Find where the given text appears and provide that cell's center as [X, Y] coordinate. 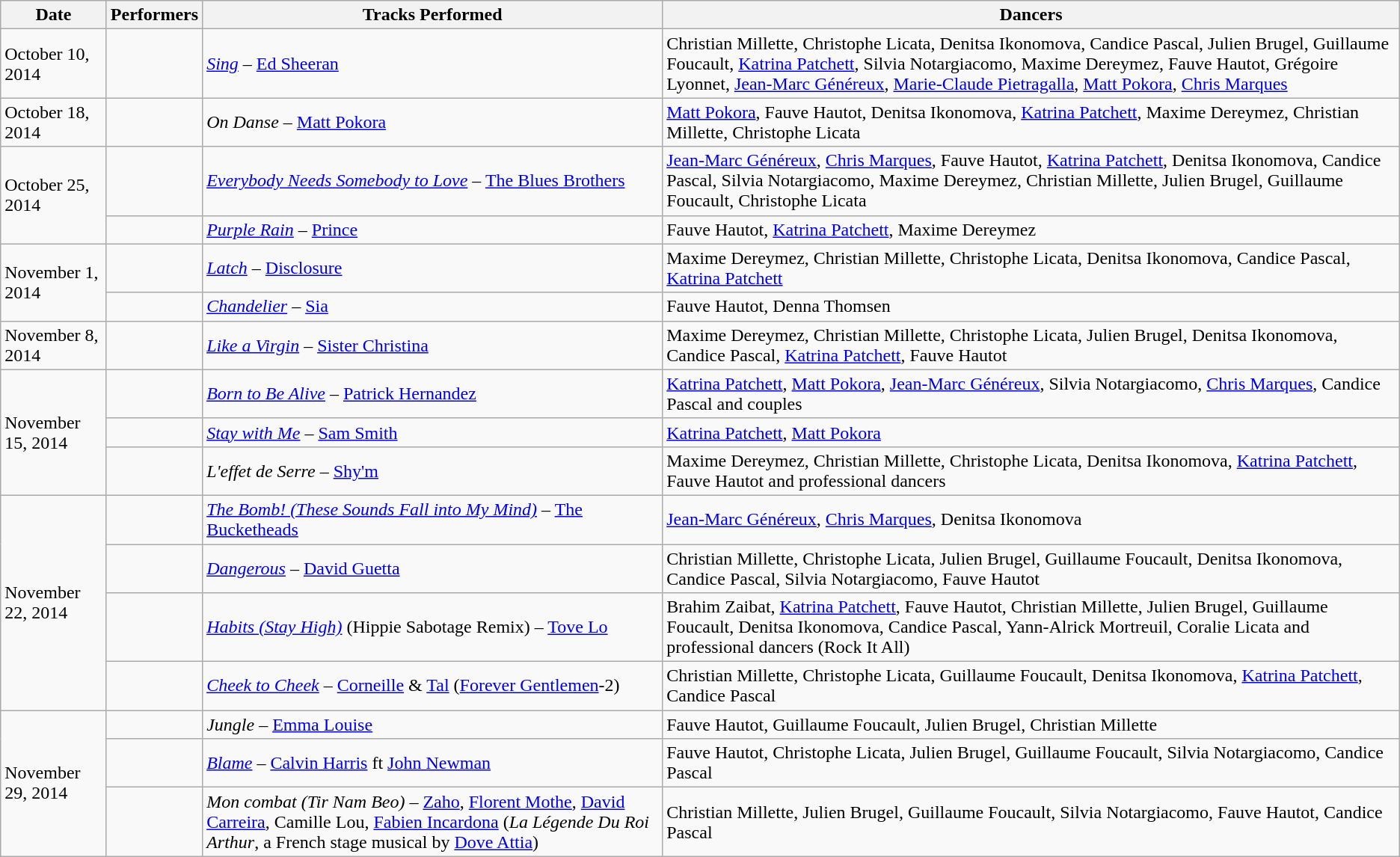
November 1, 2014 [54, 283]
On Danse – Matt Pokora [432, 123]
Habits (Stay High) (Hippie Sabotage Remix) – Tove Lo [432, 627]
Fauve Hautot, Katrina Patchett, Maxime Dereymez [1031, 230]
November 22, 2014 [54, 603]
Like a Virgin – Sister Christina [432, 345]
Dancers [1031, 15]
October 18, 2014 [54, 123]
Cheek to Cheek – Corneille & Tal (Forever Gentlemen-2) [432, 686]
Stay with Me – Sam Smith [432, 432]
Maxime Dereymez, Christian Millette, Christophe Licata, Denitsa Ikonomova, Candice Pascal, Katrina Patchett [1031, 268]
Jungle – Emma Louise [432, 725]
Christian Millette, Christophe Licata, Julien Brugel, Guillaume Foucault, Denitsa Ikonomova, Candice Pascal, Silvia Notargiacomo, Fauve Hautot [1031, 568]
Maxime Dereymez, Christian Millette, Christophe Licata, Denitsa Ikonomova, Katrina Patchett, Fauve Hautot and professional dancers [1031, 471]
Fauve Hautot, Guillaume Foucault, Julien Brugel, Christian Millette [1031, 725]
Fauve Hautot, Christophe Licata, Julien Brugel, Guillaume Foucault, Silvia Notargiacomo, Candice Pascal [1031, 763]
Sing – Ed Sheeran [432, 64]
Katrina Patchett, Matt Pokora, Jean-Marc Généreux, Silvia Notargiacomo, Chris Marques, Candice Pascal and couples [1031, 393]
October 25, 2014 [54, 195]
Born to Be Alive – Patrick Hernandez [432, 393]
Fauve Hautot, Denna Thomsen [1031, 307]
November 8, 2014 [54, 345]
Tracks Performed [432, 15]
Everybody Needs Somebody to Love – The Blues Brothers [432, 181]
Jean-Marc Généreux, Chris Marques, Denitsa Ikonomova [1031, 519]
Maxime Dereymez, Christian Millette, Christophe Licata, Julien Brugel, Denitsa Ikonomova, Candice Pascal, Katrina Patchett, Fauve Hautot [1031, 345]
Chandelier – Sia [432, 307]
The Bomb! (These Sounds Fall into My Mind) – The Bucketheads [432, 519]
Christian Millette, Julien Brugel, Guillaume Foucault, Silvia Notargiacomo, Fauve Hautot, Candice Pascal [1031, 822]
Latch – Disclosure [432, 268]
Purple Rain – Prince [432, 230]
Performers [154, 15]
Katrina Patchett, Matt Pokora [1031, 432]
L'effet de Serre – Shy'm [432, 471]
Christian Millette, Christophe Licata, Guillaume Foucault, Denitsa Ikonomova, Katrina Patchett, Candice Pascal [1031, 686]
Date [54, 15]
Blame – Calvin Harris ft John Newman [432, 763]
November 29, 2014 [54, 784]
October 10, 2014 [54, 64]
Matt Pokora, Fauve Hautot, Denitsa Ikonomova, Katrina Patchett, Maxime Dereymez, Christian Millette, Christophe Licata [1031, 123]
November 15, 2014 [54, 432]
Dangerous – David Guetta [432, 568]
